Identify which cell holds the provided text, then report its (x, y) central coordinate. 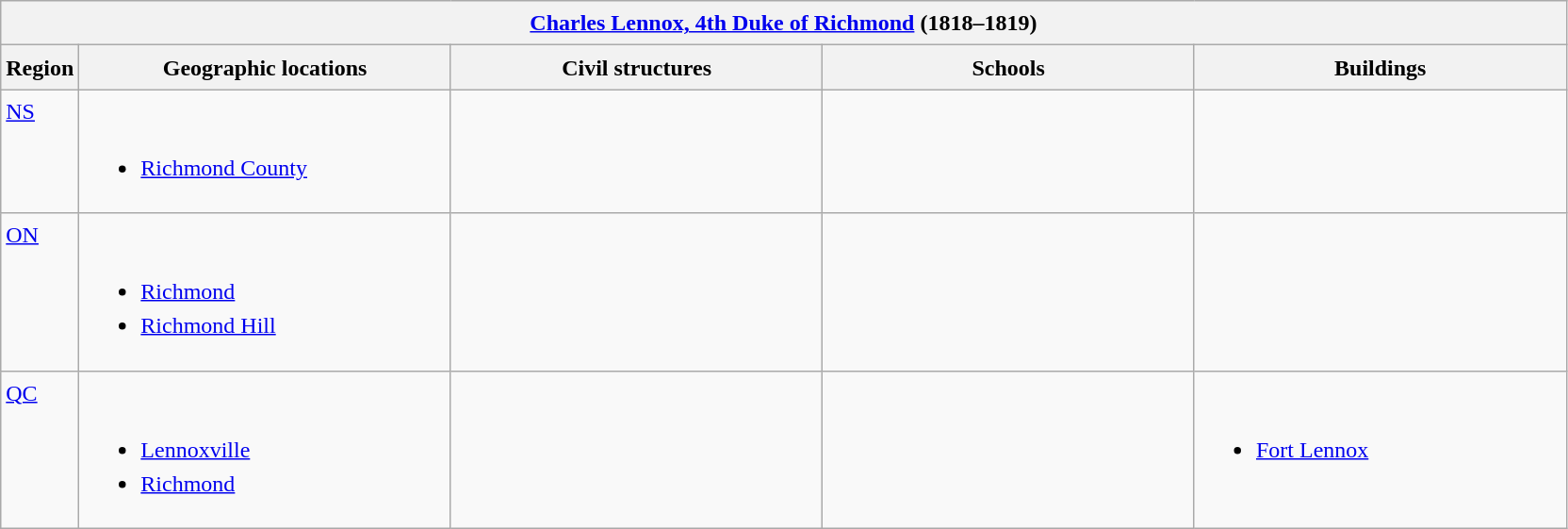
Richmond County (266, 151)
RichmondRichmond Hill (266, 292)
Buildings (1380, 68)
Geographic locations (266, 68)
LennoxvilleRichmond (266, 449)
Charles Lennox, 4th Duke of Richmond (1818–1819) (784, 23)
QC (40, 449)
Region (40, 68)
ON (40, 292)
NS (40, 151)
Schools (1008, 68)
Fort Lennox (1380, 449)
Civil structures (637, 68)
